Determine the [X, Y] coordinate at the center of the cell enclosing the given text.  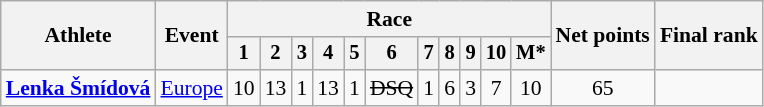
65 [603, 88]
Lenka Šmídová [78, 88]
8 [450, 54]
4 [328, 54]
M* [530, 54]
2 [276, 54]
Athlete [78, 36]
Event [191, 36]
Race [390, 19]
5 [354, 54]
Europe [191, 88]
9 [470, 54]
Final rank [709, 36]
DSQ [392, 88]
Net points [603, 36]
